Output the (X, Y) coordinate of the center of the cell containing the given text.  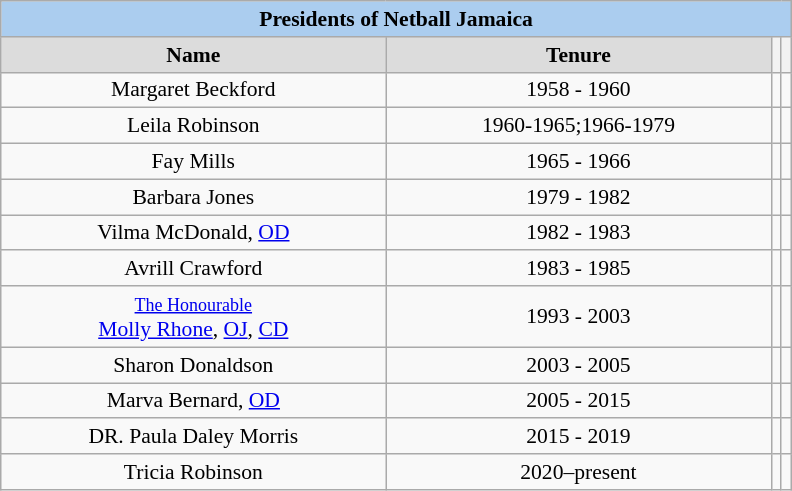
Sharon Donaldson (194, 365)
Marva Bernard, OD (194, 401)
1982 - 1983 (578, 233)
The HonourableMolly Rhone, OJ, CD (194, 316)
Name (194, 55)
1983 - 1985 (578, 269)
2005 - 2015 (578, 401)
Avrill Crawford (194, 269)
1958 - 1960 (578, 90)
1965 - 1966 (578, 162)
Margaret Beckford (194, 90)
1993 - 2003 (578, 316)
Fay Mills (194, 162)
Vilma McDonald, OD (194, 233)
2015 - 2019 (578, 437)
2020–present (578, 472)
1960-1965;1966-1979 (578, 126)
Tenure (578, 55)
DR. Paula Daley Morris (194, 437)
1979 - 1982 (578, 197)
Barbara Jones (194, 197)
Tricia Robinson (194, 472)
Presidents of Netball Jamaica (396, 19)
2003 - 2005 (578, 365)
Leila Robinson (194, 126)
